Detect which cell encompasses the target text, then output its (x, y) center coordinate. 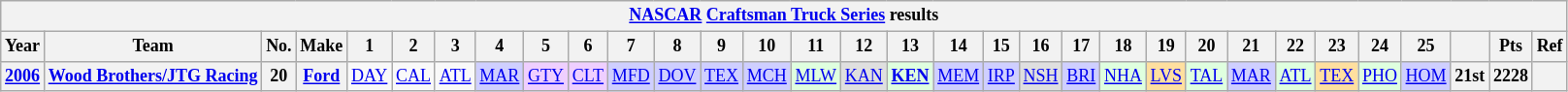
TAL (1206, 76)
LVS (1166, 76)
25 (1426, 46)
Year (23, 46)
2 (413, 46)
2006 (23, 76)
HOM (1426, 76)
17 (1081, 46)
22 (1295, 46)
Ford (322, 76)
16 (1040, 46)
19 (1166, 46)
21st (1470, 76)
24 (1380, 46)
23 (1337, 46)
KAN (864, 76)
14 (959, 46)
6 (588, 46)
21 (1252, 46)
Wood Brothers/JTG Racing (152, 76)
GTY (546, 76)
18 (1124, 46)
9 (722, 46)
MLW (815, 76)
11 (815, 46)
MCH (767, 76)
1 (370, 46)
NASCAR Craftsman Truck Series results (784, 15)
Ref (1550, 46)
KEN (910, 76)
NHA (1124, 76)
10 (767, 46)
12 (864, 46)
Make (322, 46)
No. (279, 46)
IRP (1001, 76)
BRI (1081, 76)
7 (631, 46)
2228 (1512, 76)
Team (152, 46)
MFD (631, 76)
NSH (1040, 76)
15 (1001, 46)
13 (910, 46)
Pts (1512, 46)
4 (500, 46)
CLT (588, 76)
PHO (1380, 76)
DOV (677, 76)
CAL (413, 76)
8 (677, 46)
DAY (370, 76)
3 (455, 46)
5 (546, 46)
MEM (959, 76)
